Return the (x, y) coordinate for the center point of the cell that contains the specified text.  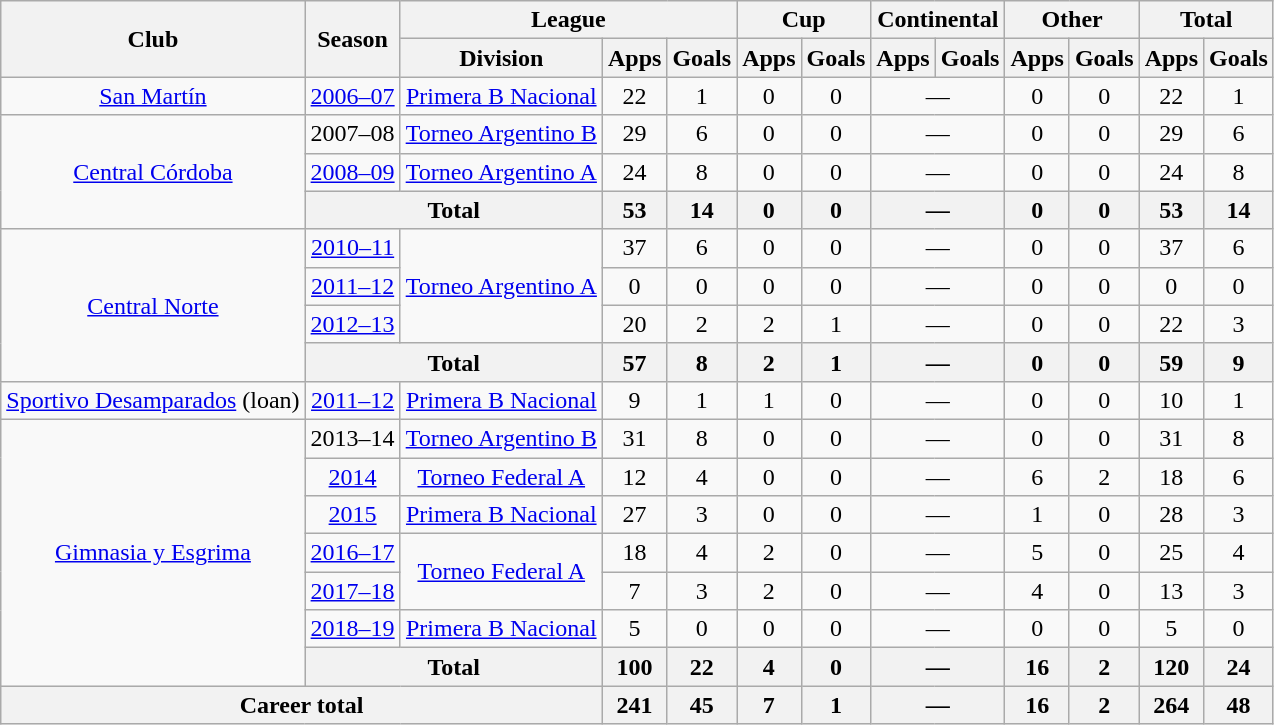
2006–07 (352, 96)
Season (352, 39)
10 (1171, 400)
57 (634, 362)
Club (153, 39)
2008–09 (352, 172)
100 (634, 667)
13 (1171, 591)
45 (702, 705)
2012–13 (352, 324)
Career total (302, 705)
Central Córdoba (153, 172)
Continental (938, 20)
San Martín (153, 96)
Gimnasia y Esgrima (153, 552)
2018–19 (352, 629)
2015 (352, 515)
59 (1171, 362)
Sportivo Desamparados (loan) (153, 400)
Other (1072, 20)
48 (1239, 705)
20 (634, 324)
27 (634, 515)
Cup (804, 20)
2010–11 (352, 248)
Central Norte (153, 305)
2016–17 (352, 553)
2013–14 (352, 438)
2014 (352, 477)
2007–08 (352, 134)
28 (1171, 515)
241 (634, 705)
12 (634, 477)
League (568, 20)
Division (501, 58)
25 (1171, 553)
2017–18 (352, 591)
120 (1171, 667)
264 (1171, 705)
